Locate the cell with the specified text and output its [X, Y] center coordinate. 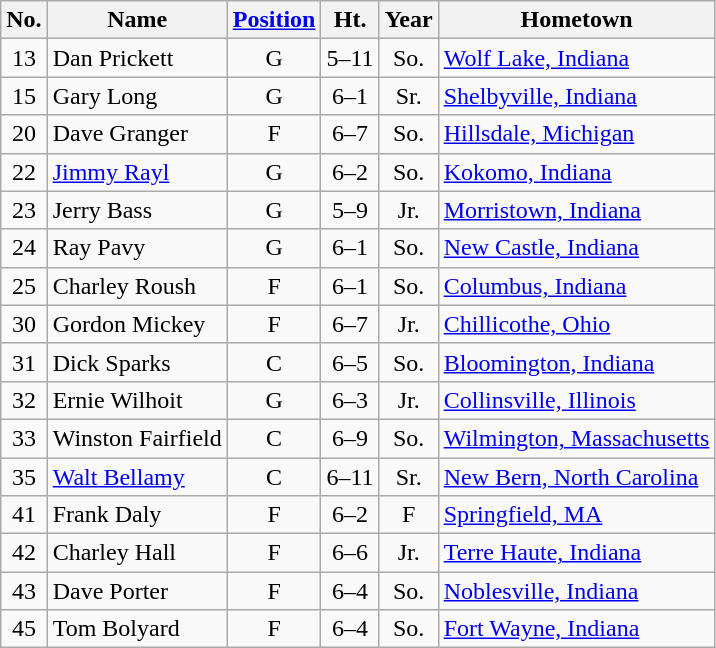
New Bern, North Carolina [576, 477]
Springfield, MA [576, 515]
24 [24, 248]
5–9 [350, 210]
25 [24, 286]
Jimmy Rayl [137, 172]
6–9 [350, 438]
Tom Bolyard [137, 629]
Year [408, 20]
Fort Wayne, Indiana [576, 629]
6–11 [350, 477]
Kokomo, Indiana [576, 172]
Dave Porter [137, 591]
Frank Daly [137, 515]
43 [24, 591]
Jerry Bass [137, 210]
Noblesville, Indiana [576, 591]
6–3 [350, 400]
Morristown, Indiana [576, 210]
Bloomington, Indiana [576, 362]
6–5 [350, 362]
Winston Fairfield [137, 438]
Terre Haute, Indiana [576, 553]
Dave Granger [137, 134]
Ray Pavy [137, 248]
31 [24, 362]
Charley Roush [137, 286]
Dan Prickett [137, 58]
No. [24, 20]
13 [24, 58]
Name [137, 20]
Collinsville, Illinois [576, 400]
42 [24, 553]
23 [24, 210]
Wolf Lake, Indiana [576, 58]
35 [24, 477]
Wilmington, Massachusetts [576, 438]
Gordon Mickey [137, 324]
32 [24, 400]
Hometown [576, 20]
Hillsdale, Michigan [576, 134]
Ernie Wilhoit [137, 400]
Position [274, 20]
6–6 [350, 553]
Columbus, Indiana [576, 286]
45 [24, 629]
33 [24, 438]
Gary Long [137, 96]
20 [24, 134]
30 [24, 324]
15 [24, 96]
Dick Sparks [137, 362]
Shelbyville, Indiana [576, 96]
41 [24, 515]
22 [24, 172]
Ht. [350, 20]
5–11 [350, 58]
Charley Hall [137, 553]
New Castle, Indiana [576, 248]
Chillicothe, Ohio [576, 324]
Walt Bellamy [137, 477]
